Locate the cell with the specified text and output its (x, y) center coordinate. 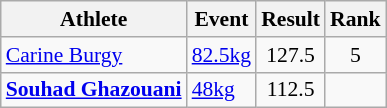
5 (356, 55)
Athlete (94, 19)
Event (222, 19)
Souhad Ghazouani (94, 90)
112.5 (290, 90)
127.5 (290, 55)
82.5kg (222, 55)
Carine Burgy (94, 55)
Result (290, 19)
Rank (356, 19)
48kg (222, 90)
